Locate the cell with the specified text and output its (X, Y) center coordinate. 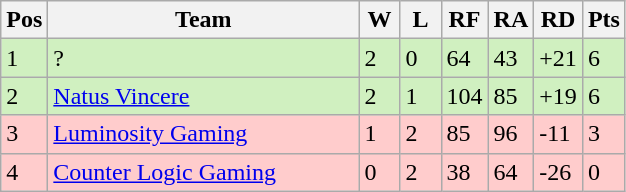
RA (511, 20)
Counter Logic Gaming (204, 172)
Pts (604, 20)
+19 (558, 96)
-11 (558, 134)
96 (511, 134)
Pos (24, 20)
+21 (558, 58)
38 (464, 172)
RD (558, 20)
104 (464, 96)
4 (24, 172)
RF (464, 20)
L (420, 20)
W (380, 20)
Team (204, 20)
Luminosity Gaming (204, 134)
Natus Vincere (204, 96)
43 (511, 58)
-26 (558, 172)
? (204, 58)
